Find where the given text appears and provide that cell's center as (X, Y) coordinate. 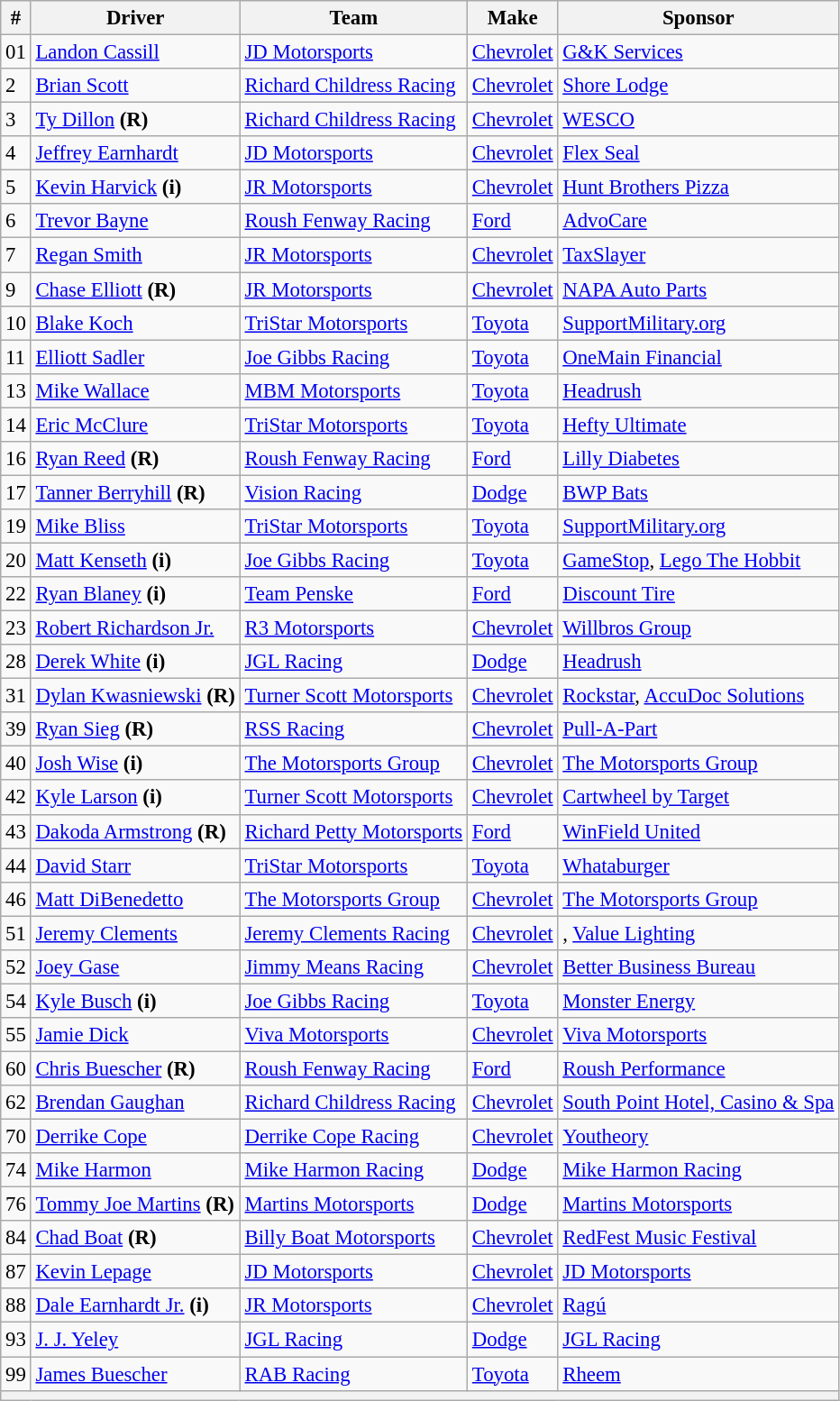
Chad Boat (R) (135, 1238)
Brendan Gaughan (135, 1103)
Kyle Larson (i) (135, 798)
11 (16, 357)
Josh Wise (i) (135, 764)
6 (16, 221)
51 (16, 933)
WESCO (698, 120)
Team (353, 18)
Trevor Bayne (135, 221)
17 (16, 492)
Richard Petty Motorsports (353, 831)
David Starr (135, 865)
Kyle Busch (i) (135, 1001)
43 (16, 831)
OneMain Financial (698, 357)
Dylan Kwasniewski (R) (135, 696)
20 (16, 560)
Blake Koch (135, 323)
39 (16, 729)
, Value Lighting (698, 933)
J. J. Yeley (135, 1340)
Ryan Sieg (R) (135, 729)
31 (16, 696)
44 (16, 865)
Roush Performance (698, 1068)
MBM Motorsports (353, 390)
22 (16, 594)
RedFest Music Festival (698, 1238)
76 (16, 1204)
Youtheory (698, 1137)
Mike Bliss (135, 527)
Better Business Bureau (698, 967)
Derek White (i) (135, 662)
Sponsor (698, 18)
G&K Services (698, 52)
Monster Energy (698, 1001)
Dale Earnhardt Jr. (i) (135, 1306)
Discount Tire (698, 594)
13 (16, 390)
Rheem (698, 1374)
Ryan Reed (R) (135, 459)
Kevin Lepage (135, 1272)
Team Penske (353, 594)
Hefty Ultimate (698, 425)
GameStop, Lego The Hobbit (698, 560)
28 (16, 662)
Mike Wallace (135, 390)
Willbros Group (698, 628)
70 (16, 1137)
NAPA Auto Parts (698, 289)
Matt DiBenedetto (135, 899)
87 (16, 1272)
Lilly Diabetes (698, 459)
40 (16, 764)
Kevin Harvick (i) (135, 188)
Tanner Berryhill (R) (135, 492)
BWP Bats (698, 492)
Shore Lodge (698, 86)
Jamie Dick (135, 1035)
Eric McClure (135, 425)
46 (16, 899)
Dakoda Armstrong (R) (135, 831)
# (16, 18)
Jimmy Means Racing (353, 967)
Ryan Blaney (i) (135, 594)
RAB Racing (353, 1374)
88 (16, 1306)
Regan Smith (135, 255)
Pull-A-Part (698, 729)
Robert Richardson Jr. (135, 628)
AdvoCare (698, 221)
RSS Racing (353, 729)
Matt Kenseth (i) (135, 560)
19 (16, 527)
5 (16, 188)
14 (16, 425)
2 (16, 86)
Make (513, 18)
42 (16, 798)
Hunt Brothers Pizza (698, 188)
Tommy Joe Martins (R) (135, 1204)
7 (16, 255)
10 (16, 323)
Ragú (698, 1306)
James Buescher (135, 1374)
TaxSlayer (698, 255)
Jeffrey Earnhardt (135, 153)
Cartwheel by Target (698, 798)
9 (16, 289)
South Point Hotel, Casino & Spa (698, 1103)
60 (16, 1068)
Chris Buescher (R) (135, 1068)
Derrike Cope (135, 1137)
23 (16, 628)
Chase Elliott (R) (135, 289)
16 (16, 459)
Flex Seal (698, 153)
Mike Harmon (135, 1170)
55 (16, 1035)
99 (16, 1374)
Jeremy Clements (135, 933)
Vision Racing (353, 492)
3 (16, 120)
74 (16, 1170)
Derrike Cope Racing (353, 1137)
Brian Scott (135, 86)
84 (16, 1238)
Landon Cassill (135, 52)
R3 Motorsports (353, 628)
Jeremy Clements Racing (353, 933)
62 (16, 1103)
WinField United (698, 831)
Joey Gase (135, 967)
52 (16, 967)
54 (16, 1001)
Whataburger (698, 865)
Ty Dillon (R) (135, 120)
Rockstar, AccuDoc Solutions (698, 696)
93 (16, 1340)
Driver (135, 18)
01 (16, 52)
4 (16, 153)
Elliott Sadler (135, 357)
Billy Boat Motorsports (353, 1238)
